Return the (X, Y) coordinate for the center point of the cell that contains the specified text.  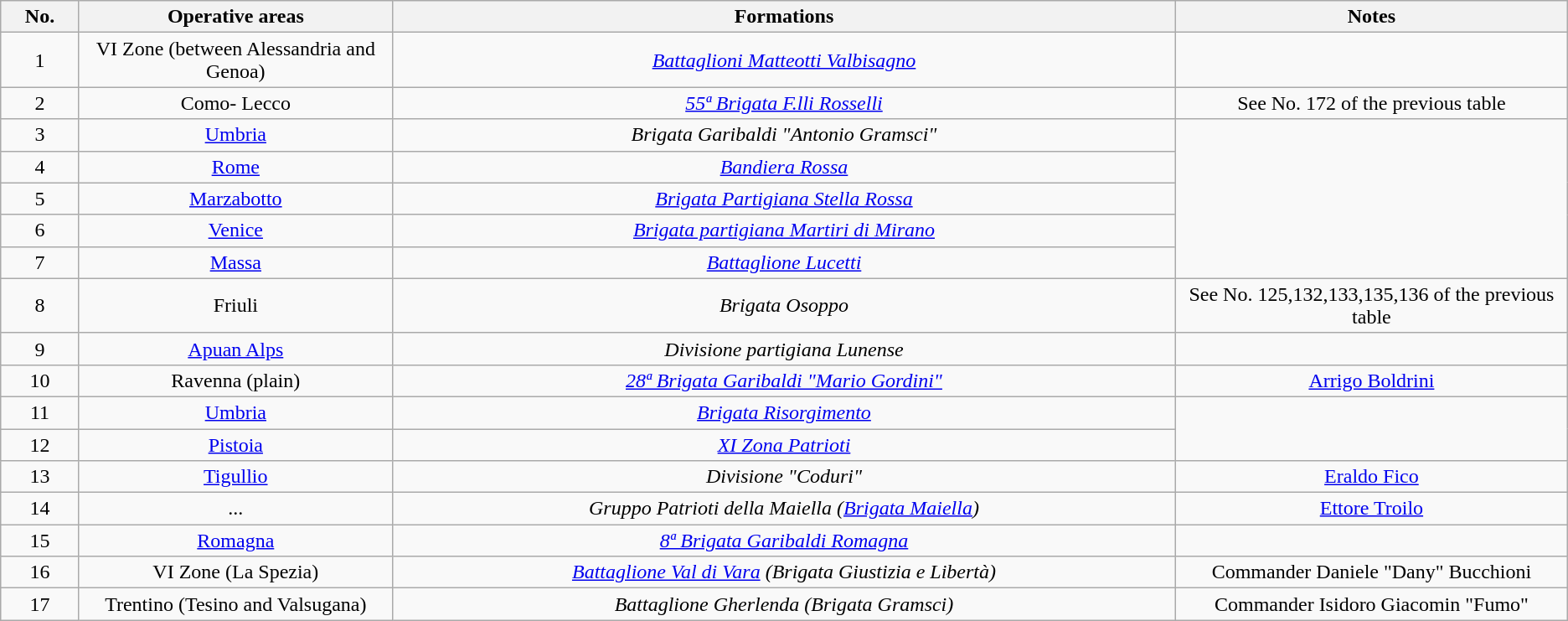
28ª Brigata Garibaldi "Mario Gordini" (784, 380)
8ª Brigata Garibaldi Romagna (784, 541)
7 (40, 262)
8 (40, 305)
3 (40, 135)
16 (40, 572)
Como- Lecco (235, 103)
Pistoia (235, 445)
Brigata Garibaldi "Antonio Gramsci" (784, 135)
Commander Isidoro Giacomin "Fumo" (1372, 604)
VI Zone (between Alessandria and Genoa) (235, 60)
17 (40, 604)
Rome (235, 167)
55ª Brigata F.lli Rosselli (784, 103)
VI Zone (La Spezia) (235, 572)
Arrigo Boldrini (1372, 380)
Battaglioni Matteotti Valbisagno (784, 60)
Operative areas (235, 17)
Romagna (235, 541)
Formations (784, 17)
Divisione "Coduri" (784, 477)
Marzabotto (235, 199)
Battaglione Lucetti (784, 262)
Brigata Risorgimento (784, 412)
No. (40, 17)
Massa (235, 262)
Friuli (235, 305)
Tigullio (235, 477)
14 (40, 509)
Venice (235, 230)
4 (40, 167)
... (235, 509)
Brigata Osoppo (784, 305)
10 (40, 380)
13 (40, 477)
XI Zona Patrioti (784, 445)
See No. 172 of the previous table (1372, 103)
11 (40, 412)
Battaglione Val di Vara (Brigata Giustizia e Libertà) (784, 572)
Trentino (Tesino and Valsugana) (235, 604)
2 (40, 103)
9 (40, 349)
1 (40, 60)
Ettore Troilo (1372, 509)
Brigata partigiana Martiri di Mirano (784, 230)
6 (40, 230)
12 (40, 445)
Battaglione Gherlenda (Brigata Gramsci) (784, 604)
Eraldo Fico (1372, 477)
Notes (1372, 17)
See No. 125,132,133,135,136 of the previous table (1372, 305)
Apuan Alps (235, 349)
Ravenna (plain) (235, 380)
Divisione partigiana Lunense (784, 349)
Brigata Partigiana Stella Rossa (784, 199)
Gruppo Patrioti della Maiella (Brigata Maiella) (784, 509)
15 (40, 541)
Bandiera Rossa (784, 167)
5 (40, 199)
Commander Daniele "Dany" Bucchioni (1372, 572)
